Determine the [X, Y] coordinate at the center of the cell enclosing the given text.  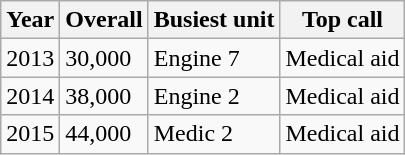
44,000 [104, 134]
Busiest unit [214, 20]
Engine 7 [214, 58]
Medic 2 [214, 134]
Overall [104, 20]
2015 [30, 134]
Engine 2 [214, 96]
2013 [30, 58]
Year [30, 20]
2014 [30, 96]
Top call [342, 20]
30,000 [104, 58]
38,000 [104, 96]
